Identify which cell holds the provided text, then report its (x, y) central coordinate. 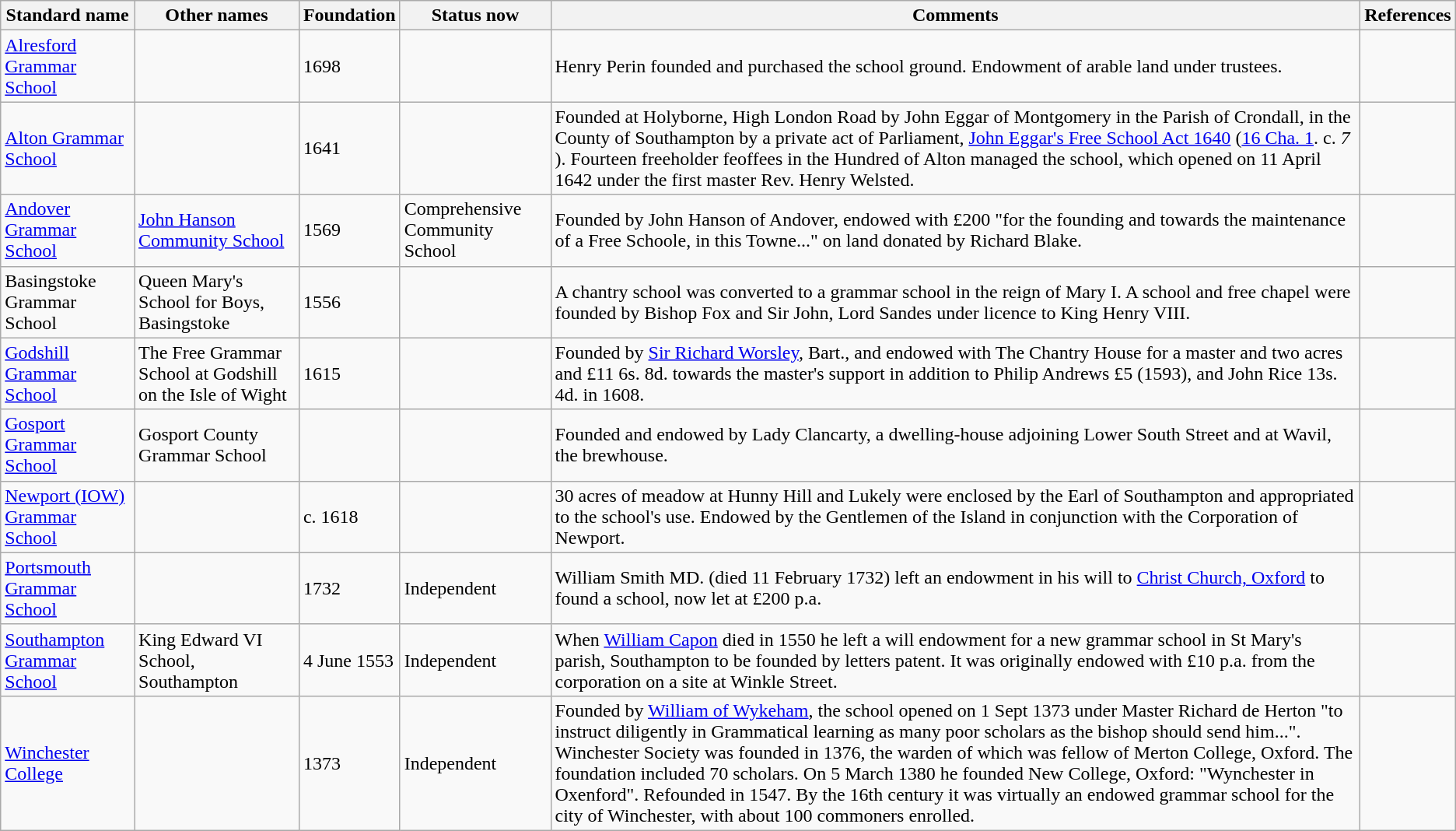
Status now (475, 16)
Alton Grammar School (68, 148)
William Smith MD. (died 11 February 1732) left an endowment in his will to Christ Church, Oxford to found a school, now let at £200 p.a. (955, 588)
1569 (349, 230)
1373 (349, 763)
Winchester College (68, 763)
4 June 1553 (349, 660)
1698 (349, 66)
King Edward VI School, Southampton (217, 660)
References (1408, 16)
Newport (IOW) Grammar School (68, 517)
Other names (217, 16)
Alresford Grammar School (68, 66)
John Hanson Community School (217, 230)
Comprehensive Community School (475, 230)
Godshill Grammar School (68, 373)
Portsmouth Grammar School (68, 588)
Queen Mary's School for Boys, Basingstoke (217, 302)
Founded and endowed by Lady Clancarty, a dwelling-house adjoining Lower South Street and at Wavil, the brewhouse. (955, 445)
c. 1618 (349, 517)
Standard name (68, 16)
Comments (955, 16)
1641 (349, 148)
Basingstoke Grammar School (68, 302)
1732 (349, 588)
Gosport County Grammar School (217, 445)
Andover Grammar School (68, 230)
Henry Perin founded and purchased the school ground. Endowment of arable land under trustees. (955, 66)
1615 (349, 373)
Gosport Grammar School (68, 445)
The Free Grammar School at Godshill on the Isle of Wight (217, 373)
Southampton Grammar School (68, 660)
Foundation (349, 16)
1556 (349, 302)
